From the cell containing the given text, extract its center point as [x, y] coordinate. 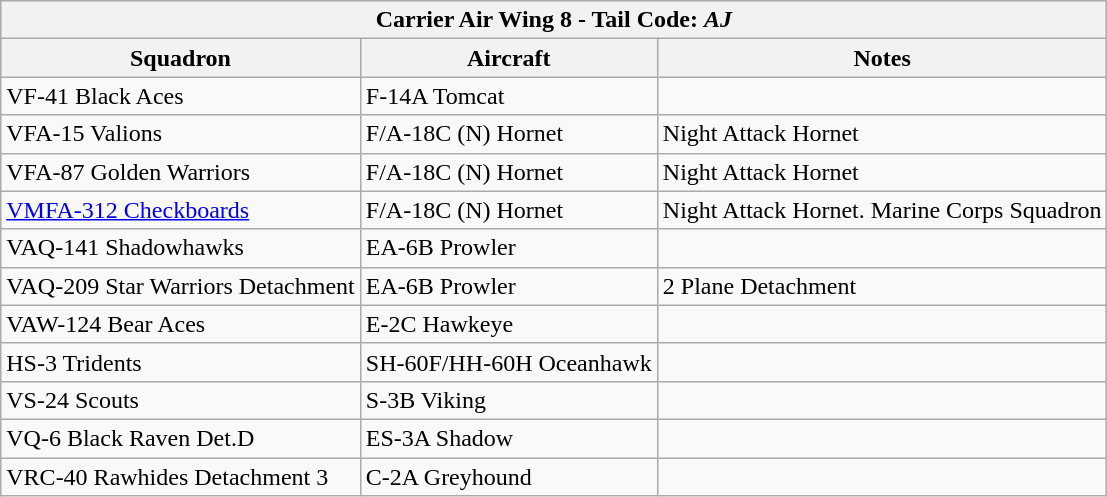
VAQ-209 Star Warriors Detachment [181, 286]
Squadron [181, 58]
C-2A Greyhound [508, 477]
VAQ-141 Shadowhawks [181, 248]
F-14A Tomcat [508, 96]
VRC-40 Rawhides Detachment 3 [181, 477]
VF-41 Black Aces [181, 96]
Aircraft [508, 58]
ES-3A Shadow [508, 438]
S-3B Viking [508, 400]
HS-3 Tridents [181, 362]
VS-24 Scouts [181, 400]
E-2C Hawkeye [508, 324]
Night Attack Hornet. Marine Corps Squadron [882, 210]
VFA-15 Valions [181, 134]
SH-60F/HH-60H Oceanhawk [508, 362]
Notes [882, 58]
VAW-124 Bear Aces [181, 324]
2 Plane Detachment [882, 286]
VMFA-312 Checkboards [181, 210]
VQ-6 Black Raven Det.D [181, 438]
VFA-87 Golden Warriors [181, 172]
Carrier Air Wing 8 - Tail Code: AJ [554, 20]
